Detect which cell encompasses the target text, then output its (x, y) center coordinate. 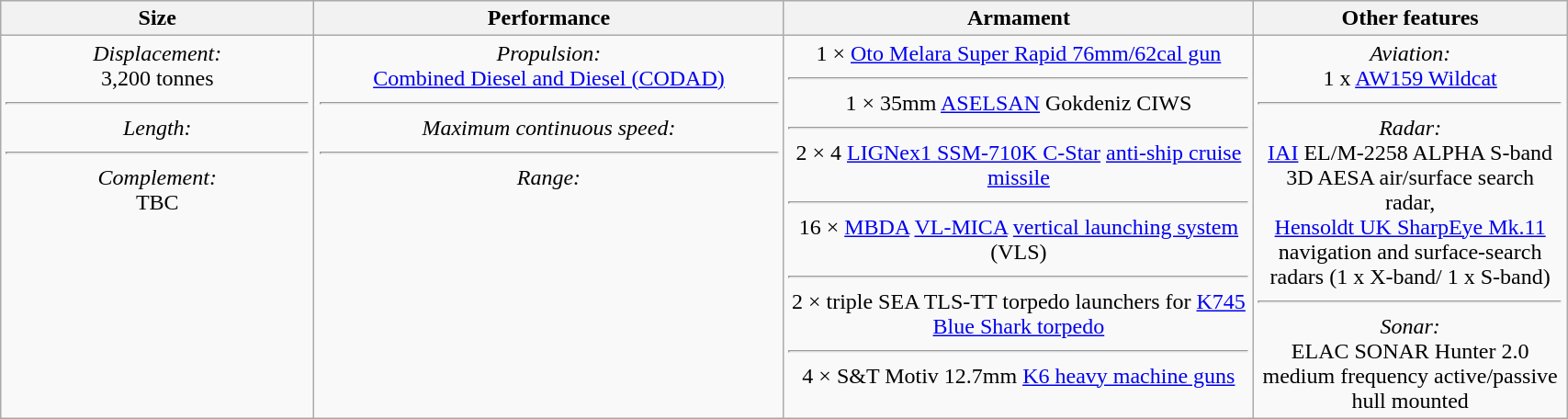
Performance (549, 18)
Armament (1018, 18)
Size (158, 18)
Other features (1411, 18)
Propulsion:Combined Diesel and Diesel (CODAD) Maximum continuous speed: Range: (549, 227)
Displacement:3,200 tonnes Length: Complement:TBC (158, 227)
